Determine the (x, y) coordinate at the center of the cell enclosing the given text.  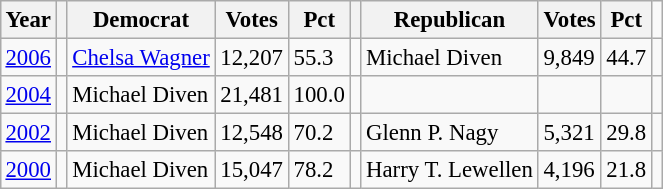
Chelsa Wagner (141, 57)
21,481 (252, 95)
9,849 (570, 57)
Year (28, 20)
70.2 (319, 133)
Democrat (141, 20)
12,207 (252, 57)
Glenn P. Nagy (450, 133)
44.7 (626, 57)
78.2 (319, 170)
2002 (28, 133)
Harry T. Lewellen (450, 170)
4,196 (570, 170)
29.8 (626, 133)
100.0 (319, 95)
21.8 (626, 170)
2006 (28, 57)
2004 (28, 95)
2000 (28, 170)
5,321 (570, 133)
Republican (450, 20)
12,548 (252, 133)
55.3 (319, 57)
15,047 (252, 170)
